For the text-containing cell, return its midpoint in [x, y] coordinate format. 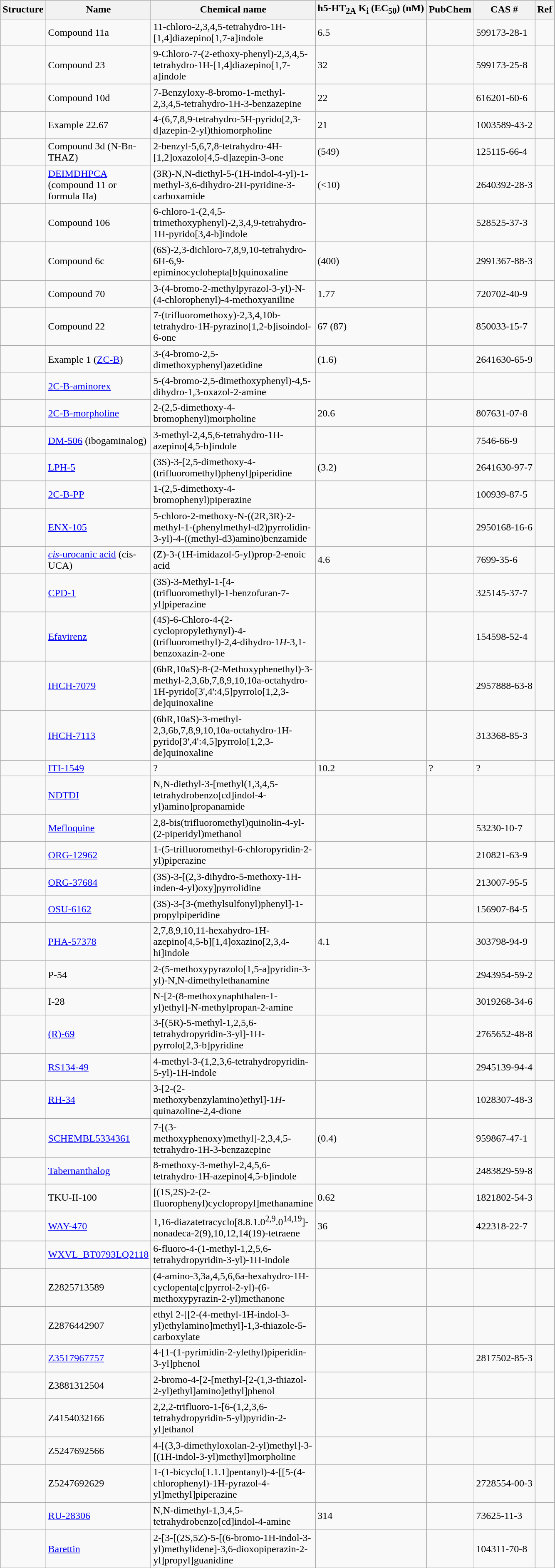
h5-HT2A Ki (EC50) (nM) [371, 10]
Z2825713589 [98, 1287]
4-(6,7,8,9-tetrahydro-5H-pyrido[2,3-d]azepin-2-yl)thiomorpholine [233, 125]
2950168-16-6 [504, 527]
5-chloro-2-methoxy-N-((2R,3R)-2-methyl-1-(phenylmethyl-d2)pyrrolidin-3-yl)-4-((methyl-d3)amino)benzamide [233, 527]
807631-07-8 [504, 414]
Compound 11a [98, 32]
cis-urocanic acid (cis-UCA) [98, 560]
2C-B-aminorex [98, 386]
PubChem [450, 10]
2640392-28-3 [504, 184]
IHCH-7113 [98, 736]
720702-40-9 [504, 294]
Ref [545, 10]
210821-63-9 [504, 855]
WXVL_BT0793LQ2118 [98, 1255]
2765652-48-8 [504, 1034]
TKU-II-100 [98, 1197]
Compound 6c [98, 261]
Compound 3d (N-Bn-THAZ) [98, 151]
2-[3-[(2S,5Z)-5-[(6-bromo-1H-indol-3-yl)methylidene]-3,6-dioxopiperazin-2-yl]propyl]guanidine [233, 1549]
Example 1 (ZC-B) [98, 359]
2943954-59-2 [504, 974]
N,N-dimethyl-1,3,4,5-tetrahydrobenzo[cd]indol-4-amine [233, 1516]
6.5 [371, 32]
P-54 [98, 974]
2,2,2-trifluoro-1-[6-(1,2,3,6-tetrahydropyridin-5-yl)pyridin-2-yl]ethanol [233, 1418]
Z2876442907 [98, 1325]
125115-66-4 [504, 151]
Name [98, 10]
(3R)-N,N-diethyl-5-(1H-indol-4-yl)-1-methyl-3,6-dihydro-2H-pyridine-3-carboxamide [233, 184]
20.6 [371, 414]
2991367-88-3 [504, 261]
(R)-69 [98, 1034]
2641630-97-7 [504, 468]
Compound 70 [98, 294]
325145-37-7 [504, 592]
213007-95-5 [504, 882]
Mefloquine [98, 828]
4.1 [371, 942]
2,8-bis(trifluoromethyl)quinolin-4-yl-(2-piperidyl)methanol [233, 828]
DM-506 (ibogaminalog) [98, 440]
Example 22.67 [98, 125]
NDTDI [98, 795]
(4S)-6-Chloro-4-(2-cyclopropylethynyl)-4-(trifluoromethyl)-2,4-dihydro-1H-3,1-benzoxazin-2-one [233, 637]
ethyl 2-[[2-(4-methyl-1H-indol-3-yl)ethylamino]methyl]-1,3-thiazole-5-carboxylate [233, 1325]
2957888-63-8 [504, 686]
Z5247692566 [98, 1450]
CAS # [504, 10]
7699-35-6 [504, 560]
[(1S,2S)-2-(2-fluorophenyl)cyclopropyl]methanamine [233, 1197]
Chemical name [233, 10]
156907-84-5 [504, 909]
Z4154032166 [98, 1418]
32 [371, 65]
Barettin [98, 1549]
Tabernanthalog [98, 1171]
7-[(3-methoxyphenoxy)methyl]-2,3,4,5-tetrahydro-1H-3-benzazepine [233, 1138]
RU-28306 [98, 1516]
599173-25-8 [504, 65]
DEIMDHPCA (compound 11 or formula IIa) [98, 184]
850033-15-7 [504, 327]
4.6 [371, 560]
6-chloro-1-(2,4,5-trimethoxyphenyl)-2,3,4,9-tetrahydro-1H-pyrido[3,4-b]indole [233, 223]
3-(4-bromo-2,5-dimethoxyphenyl)azetidine [233, 359]
21 [371, 125]
2728554-00-3 [504, 1483]
Efavirenz [98, 637]
303798-94-9 [504, 942]
(4-amino-3,3a,4,5,6,6a-hexahydro-1H-cyclopenta[c]pyrrol-2-yl)-(6-methoxypyrazin-2-yl)methanone [233, 1287]
3-[(5R)-5-methyl-1,2,5,6-tetrahydropyridin-3-yl]-1H-pyrrolo[2,3-b]pyridine [233, 1034]
3-[2-(2-methoxybenzylamino)ethyl]-1H-quinazoline-2,4-dione [233, 1100]
Compound 106 [98, 223]
2-benzyl-5,6,7,8-tetrahydro-4H-[1,2]oxazolo[4,5-d]azepin-3-one [233, 151]
Z3881312504 [98, 1385]
(549) [371, 151]
3019268-34-6 [504, 1002]
(<10) [371, 184]
3-methyl-2,4,5,6-tetrahydro-1H-azepino[4,5-b]indole [233, 440]
53230-10-7 [504, 828]
4-[1-(1-pyrimidin-2-ylethyl)piperidin-3-yl]phenol [233, 1358]
(3S)-3-[2,5-dimethoxy-4-(trifluoromethyl)phenyl]piperidine [233, 468]
10.2 [371, 768]
959867-47-1 [504, 1138]
1028307-48-3 [504, 1100]
Structure [23, 10]
RS134-49 [98, 1067]
0.62 [371, 1197]
(3S)-3-[3-(methylsulfonyl)phenyl]-1-propylpiperidine [233, 909]
2C-B-morpholine [98, 414]
(6bR,10aS)-3-methyl-2,3,6b,7,8,9,10,10a-octahydro-1H-pyrido[3',4':4,5]pyrrolo[1,2,3-de]quinoxaline [233, 736]
WAY-470 [98, 1226]
(3S)-3-[(2,3-dihydro-5-methoxy-1H-inden-4-yl)oxy]pyrrolidine [233, 882]
11-chloro-2,3,4,5-tetrahydro-1H-[1,4]diazepino[1,7-a]indole [233, 32]
(6bR,10aS)-8-(2-Methoxyphenethyl)-3-methyl-2,3,6b,7,8,9,10,10a-octahydro-1H-pyrido[3',4':4,5]pyrrolo[1,2,3-de]quinoxaline [233, 686]
104311-70-8 [504, 1549]
2483829-59-8 [504, 1171]
1-(5-trifluoromethyl-6-chloropyridin-2-yl)piperazine [233, 855]
422318-22-7 [504, 1226]
N,N-diethyl-3-[methyl(1,3,4,5-tetrahydrobenzo[cd]indol-4-yl)amino]propanamide [233, 795]
1821802-54-3 [504, 1197]
(3.2) [371, 468]
616201-60-6 [504, 97]
(6S)-2,3-dichloro-7,8,9,10-tetrahydro-6H-6,9-epiminocyclohepta[b]quinoxaline [233, 261]
2,7,8,9,10,11-hexahydro-1H-azepino[4,5-b][1,4]oxazino[2,3,4-hi]indole [233, 942]
3-(4-bromo-2-methylpyrazol-3-yl)-N-(4-chlorophenyl)-4-methoxyaniline [233, 294]
8-methoxy-3-methyl-2,4,5,6-tetrahydro-1H-azepino[4,5-b]indole [233, 1171]
Compound 23 [98, 65]
(1.6) [371, 359]
ENX-105 [98, 527]
7546-66-9 [504, 440]
2-bromo-4-[2-[methyl-[2-(1,3-thiazol-2-yl)ethyl]amino]ethyl]phenol [233, 1385]
1.77 [371, 294]
SCHEMBL5334361 [98, 1138]
67 (87) [371, 327]
2945139-94-4 [504, 1067]
N-[2-(8-methoxynaphthalen-1-yl)ethyl]-N-methylpropan-2-amine [233, 1002]
RH-34 [98, 1100]
73625-11-3 [504, 1516]
4-[(3,3-dimethyloxolan-2-yl)methyl]-3-[(1H-indol-3-yl)methyl]morpholine [233, 1450]
4-methyl-3-(1,2,3,6-tetrahydropyridin-5-yl)-1H-indole [233, 1067]
I-28 [98, 1002]
ORG-12962 [98, 855]
1-(1-bicyclo[1.1.1]pentanyl)-4-[[5-(4-chlorophenyl)-1H-pyrazol-4-yl]methyl]piperazine [233, 1483]
154598-52-4 [504, 637]
9-Chloro-7-(2-ethoxy-phenyl)-2,3,4,5-tetrahydro-1H-[1,4]diazepino[1,7-a]indole [233, 65]
Z5247692629 [98, 1483]
1-(2,5-dimethoxy-4-bromophenyl)piperazine [233, 494]
CPD-1 [98, 592]
2C-B-PP [98, 494]
Compound 10d [98, 97]
LPH-5 [98, 468]
Compound 22 [98, 327]
2-(2,5-dimethoxy-4-bromophenyl)morpholine [233, 414]
314 [371, 1516]
2-(5-methoxypyrazolo[1,5-a]pyridin-3-yl)-N,N-dimethylethanamine [233, 974]
Z3517967757 [98, 1358]
7-(trifluoromethoxy)-2,3,4,10b-tetrahydro-1H-pyrazino[1,2-b]isoindol-6-one [233, 327]
313368-85-3 [504, 736]
IHCH-7079 [98, 686]
2817502-85-3 [504, 1358]
PHA-57378 [98, 942]
2641630-65-9 [504, 359]
ITI-1549 [98, 768]
5-(4-bromo-2,5-dimethoxyphenyl)-4,5-dihydro-1,3-oxazol-2-amine [233, 386]
ORG-37684 [98, 882]
OSU-6162 [98, 909]
(0.4) [371, 1138]
(Z)-3-(1H-imidazol-5-yl)prop-2-enoic acid [233, 560]
100939-87-5 [504, 494]
599173-28-1 [504, 32]
(400) [371, 261]
36 [371, 1226]
(3S)-3-Methyl-1-[4-(trifluoromethyl)-1-benzofuran-7-yl]piperazine [233, 592]
7-Benzyloxy-8-bromo-1-methyl-2,3,4,5-tetrahydro-1H-3-benzazepine [233, 97]
6-fluoro-4-(1-methyl-1,2,5,6-tetrahydropyridin-3-yl)-1H-indole [233, 1255]
22 [371, 97]
1003589-43-2 [504, 125]
528525-37-3 [504, 223]
1,16-diazatetracyclo[8.8.1.02,9.014,19]-nonadeca-2(9),10,12,14(19)-tetraene [233, 1226]
